Scan for the cell matching the given text and deliver its (x, y) coordinate at center. 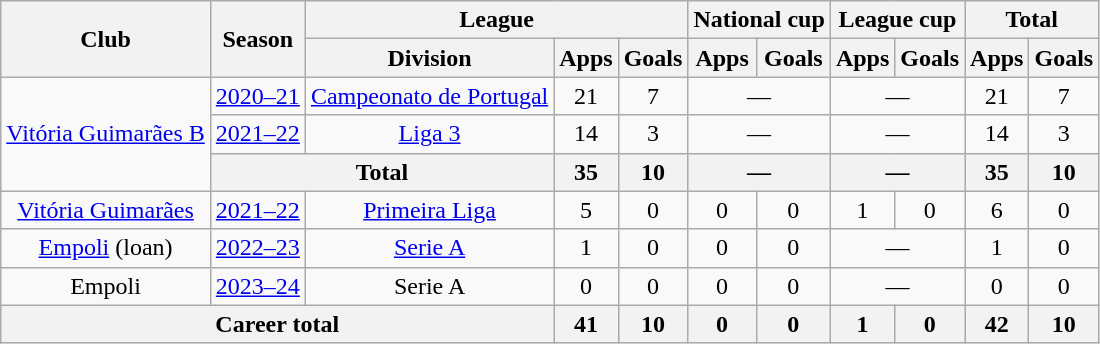
Campeonato de Portugal (429, 96)
Primeira Liga (429, 210)
42 (997, 324)
League cup (897, 20)
Division (429, 58)
2022–23 (258, 248)
2023–24 (258, 286)
Career total (278, 324)
5 (586, 210)
Vitória Guimarães (106, 210)
2020–21 (258, 96)
Liga 3 (429, 134)
League (496, 20)
Empoli (106, 286)
Empoli (loan) (106, 248)
41 (586, 324)
Season (258, 39)
Club (106, 39)
6 (997, 210)
National cup (759, 20)
Vitória Guimarães B (106, 134)
